Return the [x, y] coordinate for the center point of the cell that contains the specified text.  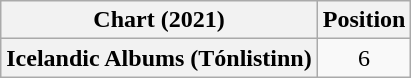
6 [364, 58]
Icelandic Albums (Tónlistinn) [159, 58]
Position [364, 20]
Chart (2021) [159, 20]
